Provide the (X, Y) coordinate of the cell's center where the given text is located.  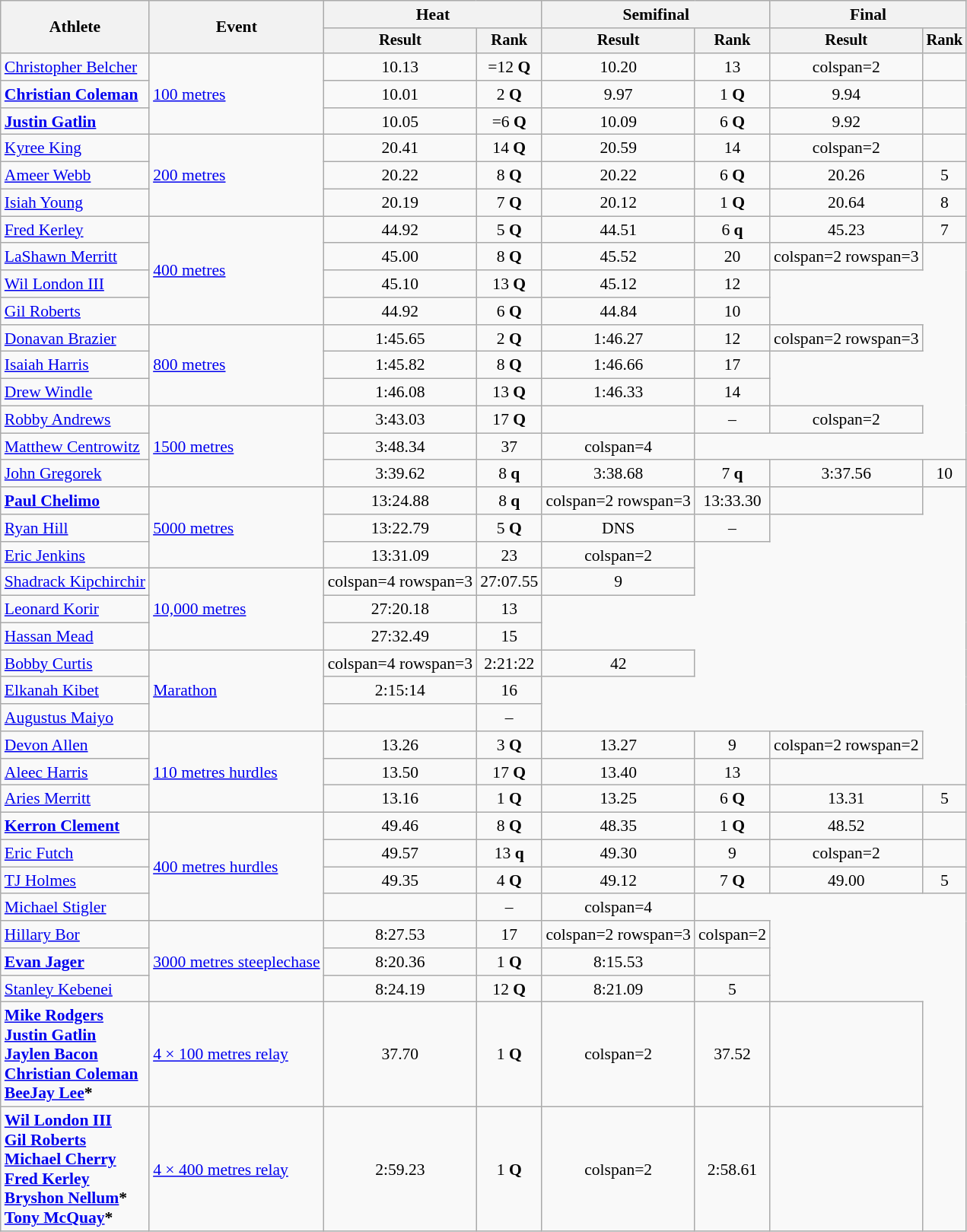
Leonard Korir (75, 610)
Marathon (237, 691)
DNS (618, 528)
=12 Q (509, 67)
20 (732, 257)
27:32.49 (400, 637)
45.10 (400, 284)
48.35 (618, 826)
49.30 (618, 854)
Eric Jenkins (75, 556)
15 (509, 637)
Heat (434, 14)
Aleec Harris (75, 772)
9.94 (846, 94)
TJ Holmes (75, 880)
16 (509, 691)
1:45.82 (400, 365)
1:46.27 (618, 339)
Ryan Hill (75, 528)
27:07.55 (509, 582)
100 metres (237, 94)
20.59 (618, 148)
13.26 (400, 745)
Hassan Mead (75, 637)
37 (509, 447)
45.12 (618, 284)
13:24.88 (400, 501)
9.97 (618, 94)
2:21:22 (509, 664)
2:15:14 (400, 691)
Bobby Curtis (75, 664)
27:20.18 (400, 610)
5000 metres (237, 528)
400 metres hurdles (237, 867)
1:46.66 (618, 365)
Mike RodgersJustin GatlinJaylen BaconChristian ColemanBeeJay Lee* (75, 1055)
1:46.33 (618, 393)
1:46.08 (400, 393)
20.64 (846, 203)
Matthew Centrowitz (75, 447)
Semifinal (656, 14)
3:39.62 (400, 474)
44.84 (618, 311)
42 (618, 664)
800 metres (237, 365)
10.13 (400, 67)
8:15.53 (618, 962)
400 metres (237, 270)
7 (945, 230)
3:43.03 (400, 420)
20.41 (400, 148)
44.51 (618, 230)
Final (868, 14)
Kerron Clement (75, 826)
13.50 (400, 772)
Christian Coleman (75, 94)
Aries Merritt (75, 799)
10.09 (618, 122)
4 × 100 metres relay (237, 1055)
200 metres (237, 175)
14 Q (509, 148)
37.70 (400, 1055)
13.16 (400, 799)
45.23 (846, 230)
2:58.61 (732, 1169)
37.52 (732, 1055)
8:24.19 (400, 989)
10,000 metres (237, 609)
48.52 (846, 826)
4 Q (509, 880)
13.31 (846, 799)
49.12 (618, 880)
3 Q (509, 745)
Kyree King (75, 148)
9.92 (846, 122)
13.40 (618, 772)
49.35 (400, 880)
8:21.09 (618, 989)
Shadrack Kipchirchir (75, 582)
Event (237, 27)
=6 Q (509, 122)
20.12 (618, 203)
Michael Stigler (75, 908)
John Gregorek (75, 474)
3000 metres steeplechase (237, 962)
Evan Jager (75, 962)
4 × 400 metres relay (237, 1169)
13:31.09 (400, 556)
Justin Gatlin (75, 122)
8 (945, 203)
colspan=2 rowspan=2 (846, 745)
Stanley Kebenei (75, 989)
Paul Chelimo (75, 501)
10.01 (400, 94)
49.00 (846, 880)
Devon Allen (75, 745)
110 metres hurdles (237, 772)
45.00 (400, 257)
12 Q (509, 989)
23 (509, 556)
8:20.36 (400, 962)
Ameer Webb (75, 176)
45.52 (618, 257)
Gil Roberts (75, 311)
6 q (732, 230)
Robby Andrews (75, 420)
Isaiah Harris (75, 365)
Donavan Brazier (75, 339)
7 q (732, 474)
Wil London IIIGil RobertsMichael CherryFred KerleyBryshon Nellum*Tony McQuay* (75, 1169)
3:48.34 (400, 447)
Augustus Maiyo (75, 718)
20.26 (846, 176)
13 q (509, 854)
Fred Kerley (75, 230)
13.25 (618, 799)
49.57 (400, 854)
1500 metres (237, 447)
Christopher Belcher (75, 67)
10.05 (400, 122)
Isiah Young (75, 203)
13:33.30 (732, 501)
Hillary Bor (75, 934)
1:45.65 (400, 339)
13.27 (618, 745)
LaShawn Merritt (75, 257)
13:22.79 (400, 528)
Wil London III (75, 284)
2:59.23 (400, 1169)
8:27.53 (400, 934)
20.19 (400, 203)
10.20 (618, 67)
3:38.68 (618, 474)
3:37.56 (846, 474)
Athlete (75, 27)
Eric Futch (75, 854)
49.46 (400, 826)
Elkanah Kibet (75, 691)
Drew Windle (75, 393)
